Capture the cell that displays the provided text and extract its (X, Y) central coordinate. 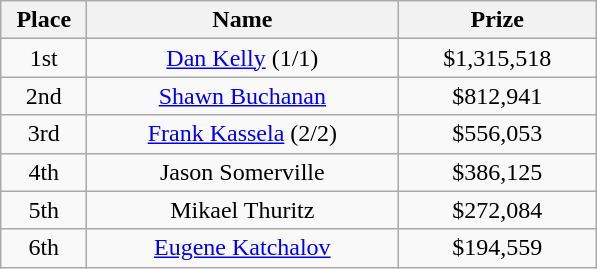
6th (44, 248)
Name (242, 20)
5th (44, 210)
$556,053 (498, 134)
$194,559 (498, 248)
1st (44, 58)
Dan Kelly (1/1) (242, 58)
Shawn Buchanan (242, 96)
Place (44, 20)
Frank Kassela (2/2) (242, 134)
Mikael Thuritz (242, 210)
Jason Somerville (242, 172)
3rd (44, 134)
2nd (44, 96)
Eugene Katchalov (242, 248)
$272,084 (498, 210)
Prize (498, 20)
4th (44, 172)
$1,315,518 (498, 58)
$386,125 (498, 172)
$812,941 (498, 96)
